Return the (X, Y) coordinate for the center point of the cell that contains the specified text.  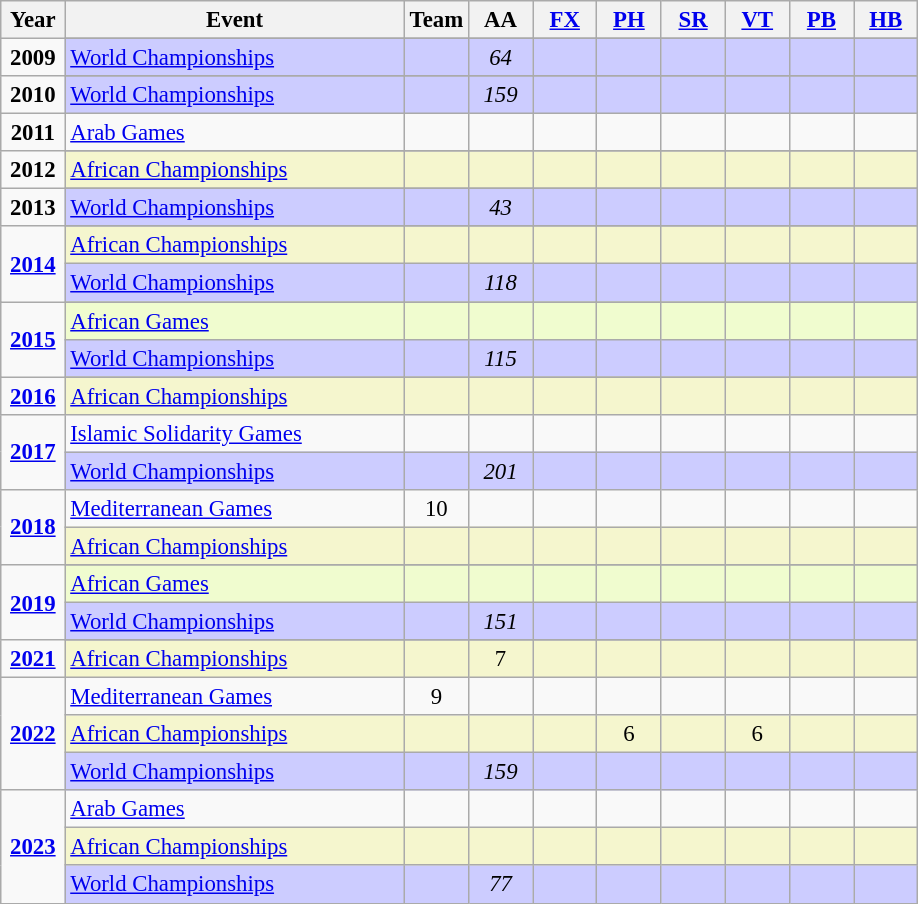
2009 (33, 58)
HB (886, 20)
2022 (33, 734)
Year (33, 20)
77 (500, 885)
2019 (33, 602)
Event (234, 20)
2015 (33, 340)
VT (757, 20)
2014 (33, 264)
2013 (33, 208)
Team (436, 20)
2021 (33, 659)
2011 (33, 133)
201 (500, 471)
118 (500, 283)
64 (500, 58)
2016 (33, 396)
151 (500, 621)
2023 (33, 846)
43 (500, 208)
PB (821, 20)
SR (693, 20)
PH (629, 20)
7 (500, 659)
AA (500, 20)
2018 (33, 528)
9 (436, 697)
FX (565, 20)
10 (436, 509)
Islamic Solidarity Games (234, 433)
115 (500, 358)
2012 (33, 170)
2017 (33, 452)
2010 (33, 95)
